For the text-containing cell, return its midpoint in [X, Y] coordinate format. 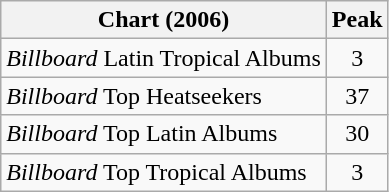
37 [357, 96]
Billboard Top Tropical Albums [164, 172]
Chart (2006) [164, 20]
30 [357, 134]
Billboard Top Heatseekers [164, 96]
Billboard Top Latin Albums [164, 134]
Peak [357, 20]
Billboard Latin Tropical Albums [164, 58]
